Determine the [X, Y] coordinate at the center of the cell enclosing the given text.  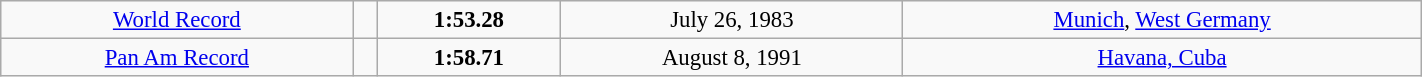
1:53.28 [469, 20]
July 26, 1983 [732, 20]
1:58.71 [469, 58]
Pan Am Record [177, 58]
Munich, West Germany [1162, 20]
World Record [177, 20]
August 8, 1991 [732, 58]
Havana, Cuba [1162, 58]
